Locate the cell with the specified text and output its [x, y] center coordinate. 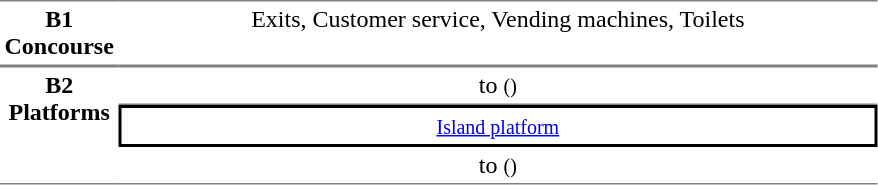
B2Platforms [59, 125]
B1Concourse [59, 33]
Island platform [498, 126]
Exits, Customer service, Vending machines, Toilets [498, 33]
